Pinpoint the cell where the given text exists, returning its [x, y] midpoint coordinate. 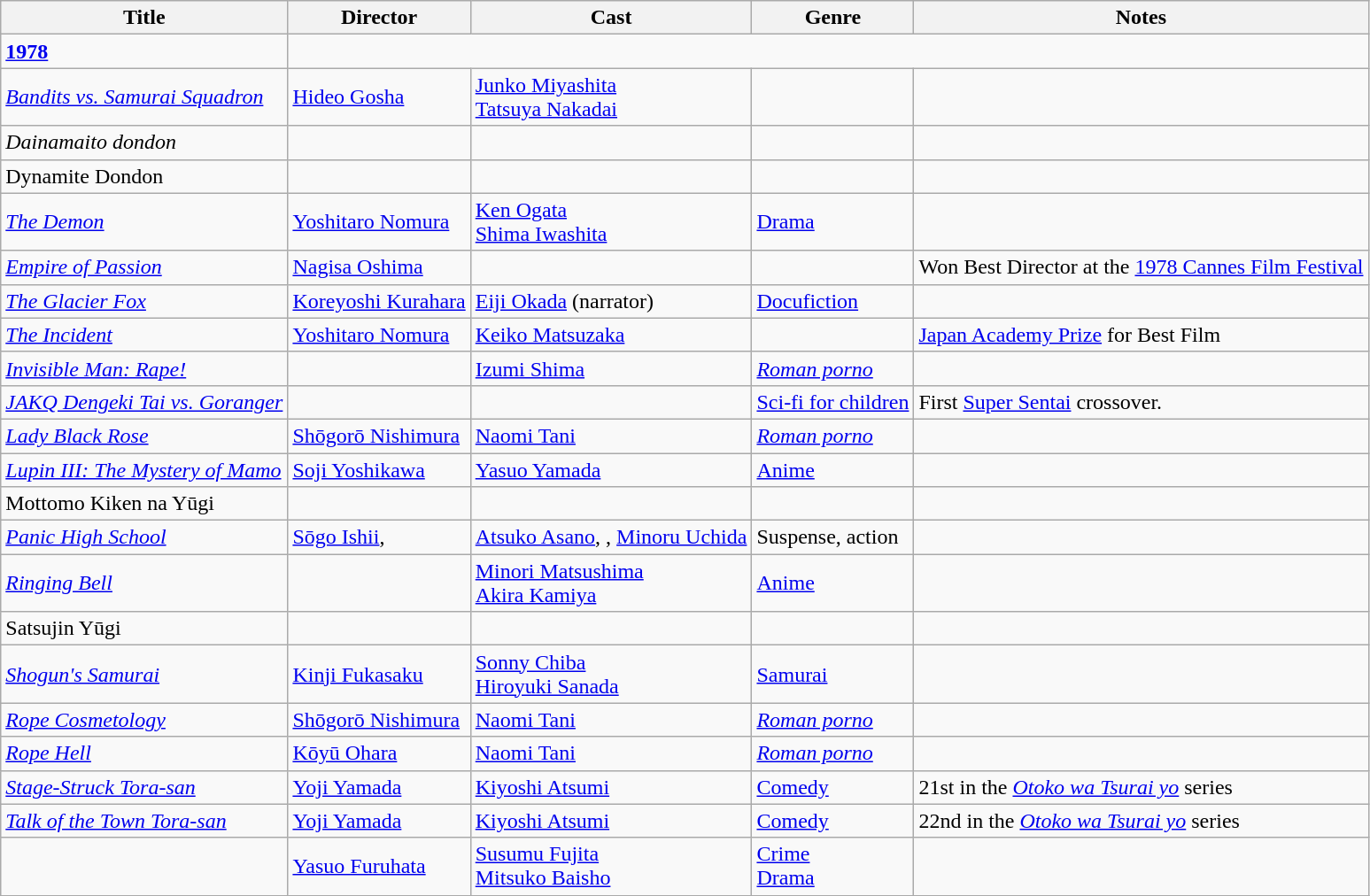
Dainamaito dondon [144, 143]
First Super Sentai crossover. [1141, 402]
Kōyū Ohara [379, 753]
The Glacier Fox [144, 301]
Mottomo Kiken na Yūgi [144, 504]
Ken OgataShima Iwashita [611, 221]
Lupin III: The Mystery of Mamo [144, 470]
Hideo Gosha [379, 97]
Bandits vs. Samurai Squadron [144, 97]
Shogun's Samurai [144, 675]
Sci-fi for children [832, 402]
Nagisa Oshima [379, 267]
Suspense, action [832, 537]
Empire of Passion [144, 267]
Invisible Man: Rape! [144, 368]
Won Best Director at the 1978 Cannes Film Festival [1141, 267]
Yasuo Yamada [611, 470]
Title [144, 18]
Kinji Fukasaku [379, 675]
Genre [832, 18]
22nd in the Otoko wa Tsurai yo series [1141, 821]
JAKQ Dengeki Tai vs. Goranger [144, 402]
Samurai [832, 675]
Izumi Shima [611, 368]
Docufiction [832, 301]
The Demon [144, 221]
Junko MiyashitaTatsuya Nakadai [611, 97]
1978 [144, 51]
Sonny ChibaHiroyuki Sanada [611, 675]
Talk of the Town Tora-san [144, 821]
Lady Black Rose [144, 436]
Ringing Bell [144, 583]
Minori MatsushimaAkira Kamiya [611, 583]
Cast [611, 18]
Director [379, 18]
Atsuko Asano, , Minoru Uchida [611, 537]
Eiji Okada (narrator) [611, 301]
CrimeDrama [832, 866]
Rope Cosmetology [144, 720]
Yasuo Furuhata [379, 866]
Japan Academy Prize for Best Film [1141, 335]
Sōgo Ishii, [379, 537]
Satsujin Yūgi [144, 629]
Susumu FujitaMitsuko Baisho [611, 866]
Dynamite Dondon [144, 176]
The Incident [144, 335]
Notes [1141, 18]
Panic High School [144, 537]
Rope Hell [144, 753]
Keiko Matsuzaka [611, 335]
Drama [832, 221]
Stage-Struck Tora-san [144, 787]
21st in the Otoko wa Tsurai yo series [1141, 787]
Soji Yoshikawa [379, 470]
Koreyoshi Kurahara [379, 301]
